Pinpoint the cell where the given text exists, returning its [X, Y] midpoint coordinate. 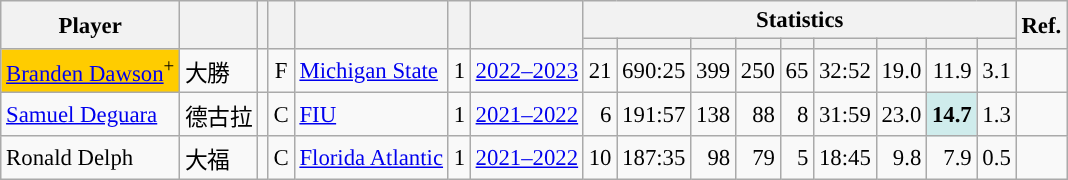
191:57 [654, 115]
F [281, 71]
0.5 [996, 158]
88 [758, 115]
Statistics [800, 20]
250 [758, 71]
Ref. [1041, 25]
大福 [219, 158]
10 [600, 158]
32:52 [846, 71]
Branden Dawson+ [90, 71]
11.9 [952, 71]
1.3 [996, 115]
187:35 [654, 158]
Michigan State [371, 71]
138 [714, 115]
9.8 [901, 158]
6 [600, 115]
65 [796, 71]
19.0 [901, 71]
7.9 [952, 158]
98 [714, 158]
690:25 [654, 71]
Ronald Delph [90, 158]
FIU [371, 115]
8 [796, 115]
Player [90, 25]
2022–2023 [526, 71]
大勝 [219, 71]
79 [758, 158]
31:59 [846, 115]
23.0 [901, 115]
德古拉 [219, 115]
14.7 [952, 115]
399 [714, 71]
21 [600, 71]
3.1 [996, 71]
18:45 [846, 158]
Samuel Deguara [90, 115]
Florida Atlantic [371, 158]
5 [796, 158]
